Detect which cell encompasses the target text, then output its (X, Y) center coordinate. 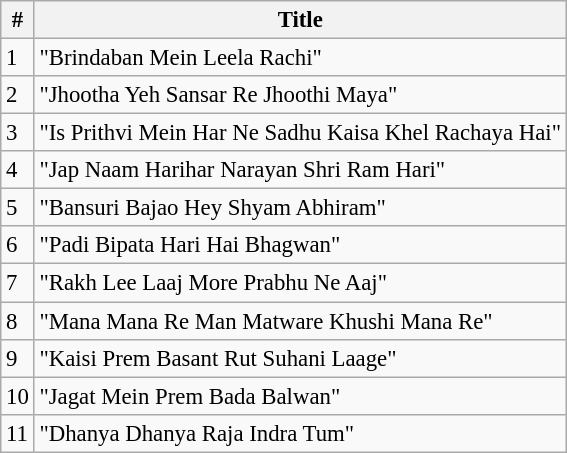
"Kaisi Prem Basant Rut Suhani Laage" (300, 358)
"Rakh Lee Laaj More Prabhu Ne Aaj" (300, 283)
# (18, 20)
6 (18, 245)
5 (18, 208)
"Is Prithvi Mein Har Ne Sadhu Kaisa Khel Rachaya Hai" (300, 133)
"Jhootha Yeh Sansar Re Jhoothi Maya" (300, 95)
4 (18, 170)
2 (18, 95)
7 (18, 283)
"Jagat Mein Prem Bada Balwan" (300, 396)
"Brindaban Mein Leela Rachi" (300, 58)
Title (300, 20)
8 (18, 321)
"Jap Naam Harihar Narayan Shri Ram Hari" (300, 170)
3 (18, 133)
10 (18, 396)
"Bansuri Bajao Hey Shyam Abhiram" (300, 208)
"Mana Mana Re Man Matware Khushi Mana Re" (300, 321)
9 (18, 358)
"Dhanya Dhanya Raja Indra Tum" (300, 433)
1 (18, 58)
"Padi Bipata Hari Hai Bhagwan" (300, 245)
11 (18, 433)
